For the text-containing cell, return its midpoint in [X, Y] coordinate format. 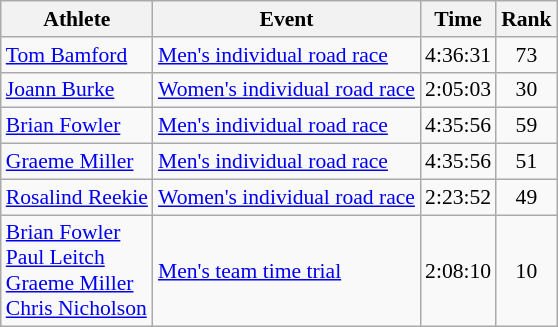
Event [286, 19]
Joann Burke [77, 90]
Athlete [77, 19]
73 [526, 55]
Graeme Miller [77, 162]
2:08:10 [458, 271]
Brian FowlerPaul LeitchGraeme MillerChris Nicholson [77, 271]
Rosalind Reekie [77, 197]
2:05:03 [458, 90]
30 [526, 90]
49 [526, 197]
Time [458, 19]
4:36:31 [458, 55]
Men's team time trial [286, 271]
51 [526, 162]
Rank [526, 19]
Tom Bamford [77, 55]
59 [526, 126]
Brian Fowler [77, 126]
10 [526, 271]
2:23:52 [458, 197]
